Identify which cell holds the provided text, then report its (x, y) central coordinate. 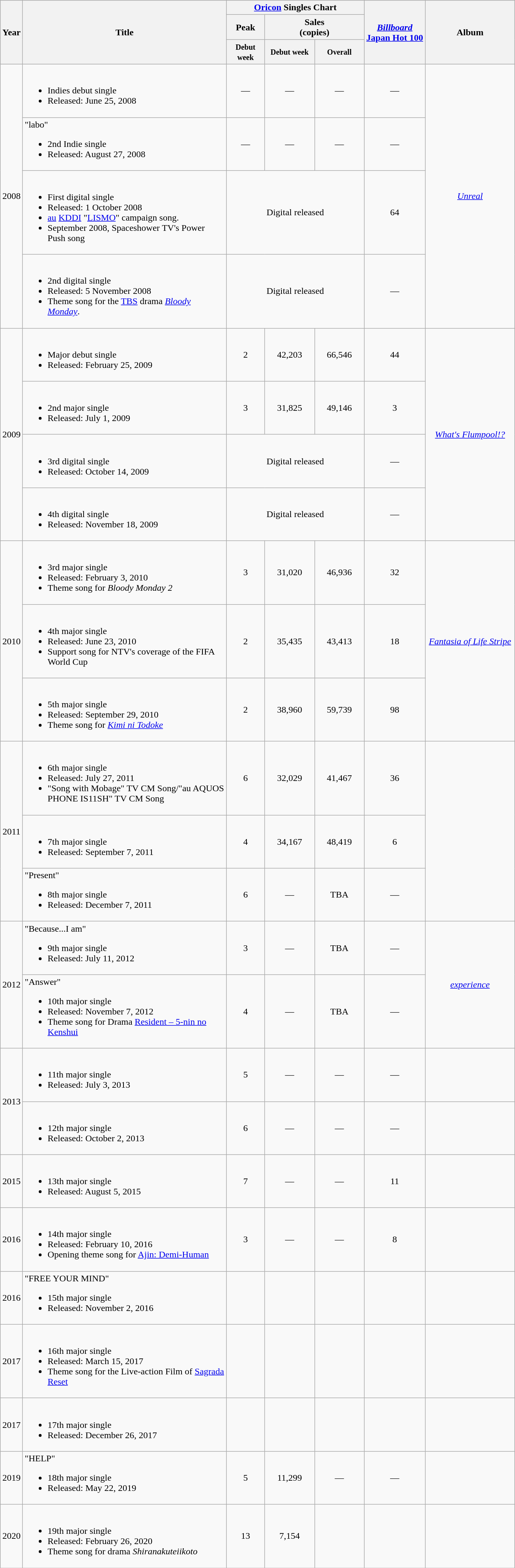
5th major singleReleased: September 29, 2010Theme song for Kimi ni Todoke (125, 710)
"HELP"18th major singleReleased: May 22, 2019 (125, 1478)
6th major singleReleased: July 27, 2011"Song with Mobage" TV CM Song/"au AQUOS PHONE IS11SH" TV CM Song (125, 778)
2nd major singleReleased: July 1, 2009 (125, 408)
19th major singleReleased: February 26, 2020Theme song for drama Shiranakuteiikoto (125, 1536)
2019 (11, 1478)
49,146 (340, 408)
Peak (245, 27)
64 (395, 213)
2011 (11, 831)
12th major singleReleased: October 2, 2013 (125, 1128)
Sales (copies) (314, 27)
8 (395, 1239)
36 (395, 778)
"labo"2nd Indie singleReleased: August 27, 2008 (125, 144)
4th digital singleReleased: November 18, 2009 (125, 514)
Indies debut singleReleased: June 25, 2008 (125, 91)
66,546 (340, 355)
18 (395, 641)
44 (395, 355)
35,435 (289, 641)
First digital singleReleased: 1 October 2008au KDDI "LISMO" campaign song.September 2008, Spaceshower TV's Power Push song (125, 213)
"Present"8th major singleReleased: December 7, 2011 (125, 895)
"FREE YOUR MIND"15th major singleReleased: November 2, 2016 (125, 1298)
41,467 (340, 778)
13th major singleReleased: August 5, 2015 (125, 1181)
14th major singleReleased: February 10, 2016Opening theme song for Ajin: Demi-Human (125, 1239)
Unreal (470, 196)
2012 (11, 985)
46,936 (340, 573)
What's Flumpool!? (470, 434)
"Because...I am"9th major singleReleased: July 11, 2012 (125, 948)
11 (395, 1181)
34,167 (289, 842)
2010 (11, 641)
13 (245, 1536)
42,203 (289, 355)
31,825 (289, 408)
Title (125, 32)
17th major singleReleased: December 26, 2017 (125, 1424)
11,299 (289, 1478)
7,154 (289, 1536)
98 (395, 710)
2015 (11, 1181)
3rd digital singleReleased: October 14, 2009 (125, 461)
16th major singleReleased: March 15, 2017Theme song for the Live-action Film of Sagrada Reset (125, 1361)
2013 (11, 1101)
43,413 (340, 641)
59,739 (340, 710)
2008 (11, 196)
3rd major singleReleased: February 3, 2010Theme song for Bloody Monday 2 (125, 573)
38,960 (289, 710)
Fantasia of Life Stripe (470, 641)
experience (470, 985)
2020 (11, 1536)
4th major singleReleased: June 23, 2010Support song for NTV's coverage of the FIFA World Cup (125, 641)
31,020 (289, 573)
2nd digital singleReleased: 5 November 2008Theme song for the TBS drama Bloody Monday. (125, 291)
32,029 (289, 778)
"Answer"10th major singleReleased: November 7, 2012Theme song for Drama Resident – 5-nin no Kenshui (125, 1011)
Oricon Singles Chart (295, 8)
32 (395, 573)
48,419 (340, 842)
7th major singleReleased: September 7, 2011 (125, 842)
Album (470, 32)
2009 (11, 434)
11th major singleReleased: July 3, 2013 (125, 1075)
Year (11, 32)
Billboard Japan Hot 100 (395, 32)
7 (245, 1181)
Major debut singleReleased: February 25, 2009 (125, 355)
Overall (340, 52)
